Output the [x, y] coordinate of the center of the cell containing the given text.  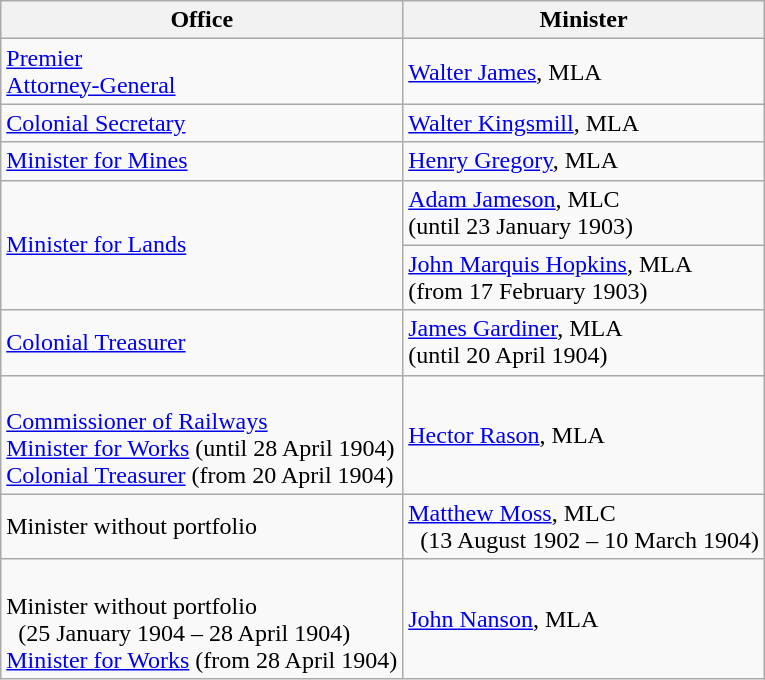
Hector Rason, MLA [584, 434]
Adam Jameson, MLC(until 23 January 1903) [584, 212]
Minister without portfolio (25 January 1904 – 28 April 1904) Minister for Works (from 28 April 1904) [202, 618]
Office [202, 20]
PremierAttorney-General [202, 72]
Walter Kingsmill, MLA [584, 123]
Minister for Lands [202, 245]
Minister without portfolio [202, 526]
Minister [584, 20]
James Gardiner, MLA(until 20 April 1904) [584, 342]
Matthew Moss, MLC (13 August 1902 – 10 March 1904) [584, 526]
Commissioner of Railways Minister for Works (until 28 April 1904) Colonial Treasurer (from 20 April 1904) [202, 434]
John Nanson, MLA [584, 618]
Minister for Mines [202, 161]
Colonial Treasurer [202, 342]
Walter James, MLA [584, 72]
John Marquis Hopkins, MLA(from 17 February 1903) [584, 278]
Colonial Secretary [202, 123]
Henry Gregory, MLA [584, 161]
